Identify which cell holds the provided text, then report its (X, Y) central coordinate. 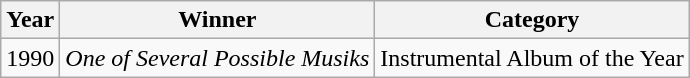
Year (30, 20)
One of Several Possible Musiks (218, 58)
Winner (218, 20)
Category (532, 20)
1990 (30, 58)
Instrumental Album of the Year (532, 58)
